Detect which cell encompasses the target text, then output its [X, Y] center coordinate. 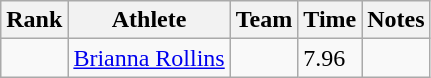
7.96 [330, 58]
Brianna Rollins [149, 58]
Rank [34, 20]
Team [264, 20]
Time [330, 20]
Athlete [149, 20]
Notes [396, 20]
